Output the [x, y] coordinate of the center of the cell containing the given text.  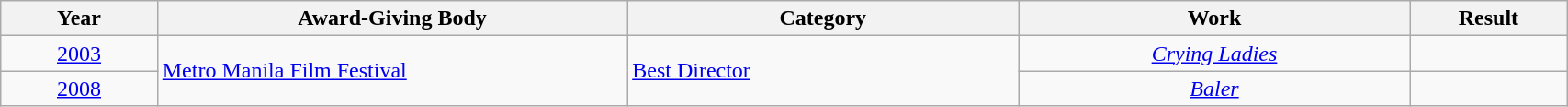
2003 [79, 53]
Year [79, 18]
Crying Ladies [1214, 53]
Award-Giving Body [391, 18]
2008 [79, 89]
Baler [1214, 89]
Metro Manila Film Festival [391, 71]
Best Director [823, 71]
Work [1214, 18]
Category [823, 18]
Result [1488, 18]
